Search for the cell housing the specified text and yield its (x, y) center coordinate. 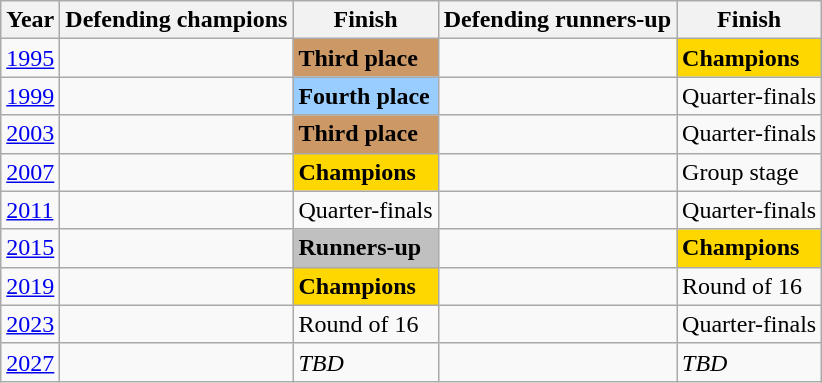
Group stage (750, 172)
2003 (30, 134)
Runners-up (366, 248)
2011 (30, 210)
1999 (30, 96)
2023 (30, 324)
2015 (30, 248)
2007 (30, 172)
1995 (30, 58)
Fourth place (366, 96)
2027 (30, 362)
Defending runners-up (557, 20)
Defending champions (176, 20)
2019 (30, 286)
Year (30, 20)
